Scan for the cell matching the given text and deliver its (x, y) coordinate at center. 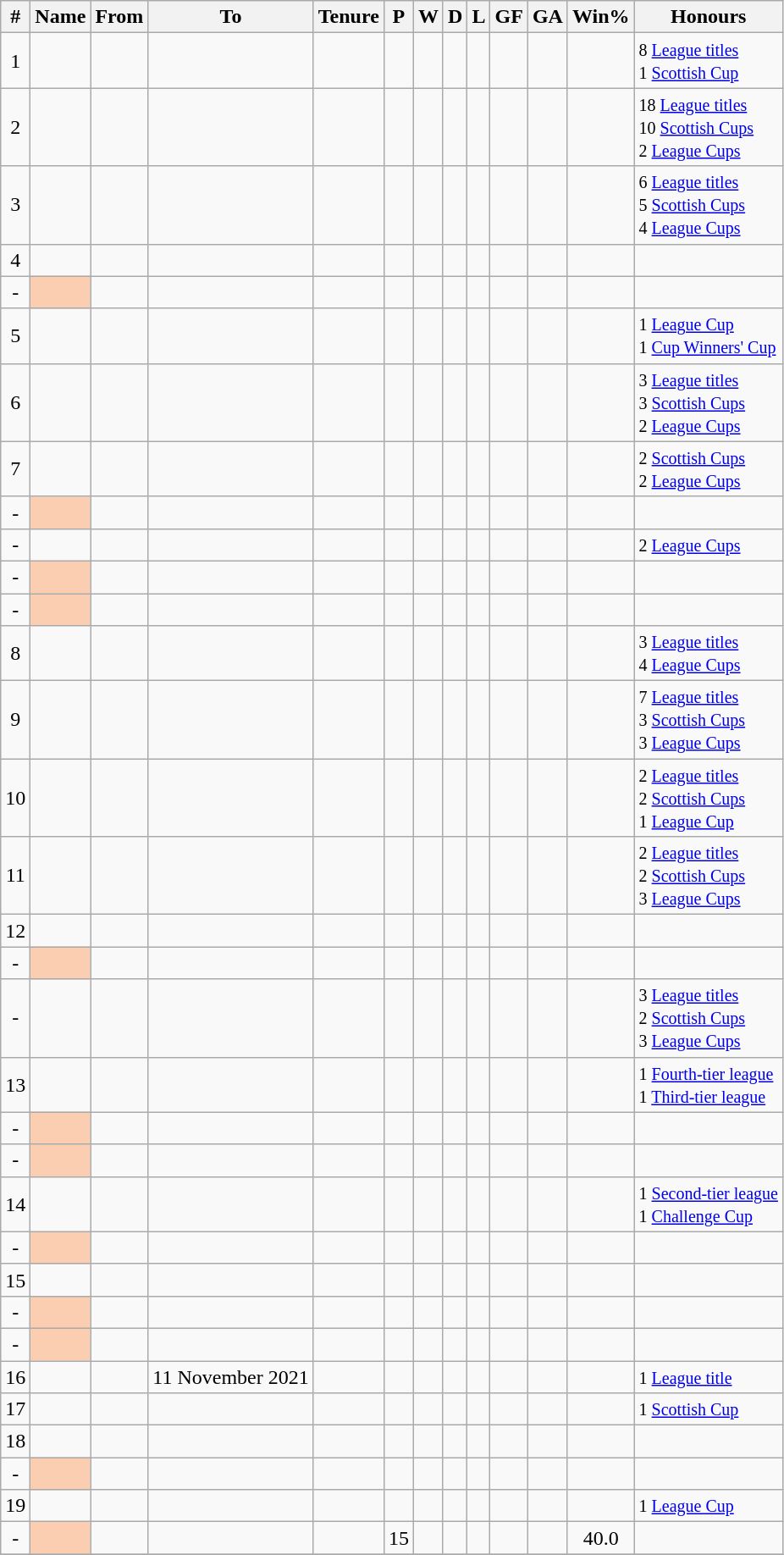
2 League titles2 Scottish Cups1 League Cup (708, 798)
5 (15, 335)
12 (15, 931)
3 League titles2 Scottish Cups3 League Cups (708, 1018)
3 League titles4 League Cups (708, 654)
19 (15, 1506)
8 (15, 654)
6 League titles5 Scottish Cups4 League Cups (708, 205)
2 League titles2 Scottish Cups3 League Cups (708, 876)
7 League titles3 Scottish Cups3 League Cups (708, 720)
6 (15, 402)
# (15, 17)
2 League Cups (708, 545)
11 (15, 876)
GA (547, 17)
From (119, 17)
18 League titles10 Scottish Cups2 League Cups (708, 127)
Honours (708, 17)
D (455, 17)
GF (509, 17)
18 (15, 1442)
40.0 (601, 1538)
14 (15, 1204)
9 (15, 720)
Tenure (349, 17)
To (230, 17)
1 Fourth-tier league1 Third-tier league (708, 1084)
1 Second-tier league1 Challenge Cup (708, 1204)
P (398, 17)
1 League Cup1 Cup Winners' Cup (708, 335)
10 (15, 798)
11 November 2021 (230, 1376)
1 League Cup (708, 1506)
3 (15, 205)
3 League titles3 Scottish Cups2 League Cups (708, 402)
2 (15, 127)
13 (15, 1084)
W (428, 17)
Win% (601, 17)
16 (15, 1376)
4 (15, 260)
1 Scottish Cup (708, 1409)
1 (15, 61)
1 League title (708, 1376)
Name (61, 17)
7 (15, 469)
8 League titles1 Scottish Cup (708, 61)
17 (15, 1409)
L (479, 17)
2 Scottish Cups2 League Cups (708, 469)
